From the cell containing the given text, extract its center point as [X, Y] coordinate. 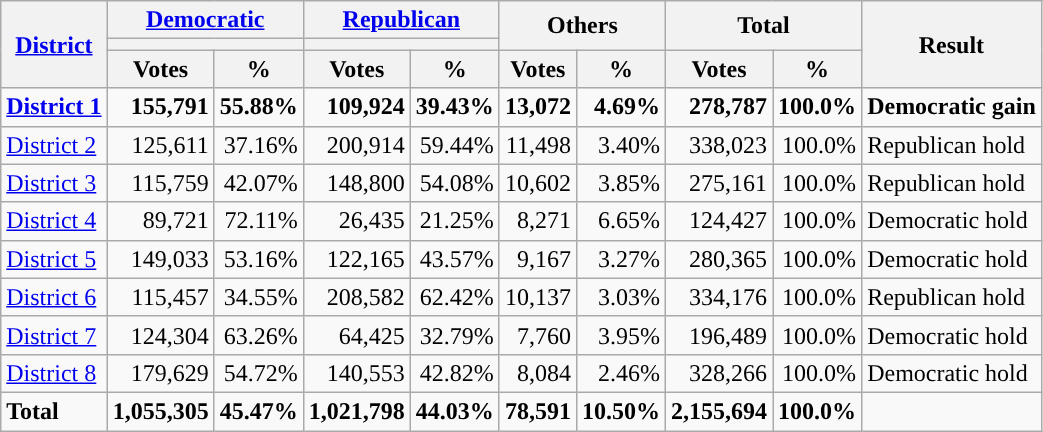
6.65% [620, 221]
148,800 [356, 183]
149,033 [160, 259]
District 8 [54, 373]
Republican [401, 20]
62.42% [454, 297]
43.57% [454, 259]
45.47% [258, 411]
3.03% [620, 297]
208,582 [356, 297]
64,425 [356, 335]
59.44% [454, 145]
10,602 [538, 183]
155,791 [160, 107]
32.79% [454, 335]
3.40% [620, 145]
District 6 [54, 297]
26,435 [356, 221]
140,553 [356, 373]
District 1 [54, 107]
37.16% [258, 145]
72.11% [258, 221]
338,023 [718, 145]
District 3 [54, 183]
13,072 [538, 107]
124,427 [718, 221]
9,167 [538, 259]
122,165 [356, 259]
54.08% [454, 183]
8,084 [538, 373]
328,266 [718, 373]
278,787 [718, 107]
54.72% [258, 373]
109,924 [356, 107]
44.03% [454, 411]
District [54, 44]
District 2 [54, 145]
10.50% [620, 411]
53.16% [258, 259]
District 7 [54, 335]
2,155,694 [718, 411]
3.27% [620, 259]
42.82% [454, 373]
34.55% [258, 297]
200,914 [356, 145]
District 4 [54, 221]
78,591 [538, 411]
39.43% [454, 107]
2.46% [620, 373]
3.85% [620, 183]
Others [582, 26]
196,489 [718, 335]
District 5 [54, 259]
115,759 [160, 183]
Democratic [205, 20]
334,176 [718, 297]
63.26% [258, 335]
Result [952, 44]
125,611 [160, 145]
42.07% [258, 183]
Democratic gain [952, 107]
275,161 [718, 183]
1,021,798 [356, 411]
179,629 [160, 373]
4.69% [620, 107]
7,760 [538, 335]
89,721 [160, 221]
10,137 [538, 297]
1,055,305 [160, 411]
11,498 [538, 145]
21.25% [454, 221]
280,365 [718, 259]
115,457 [160, 297]
55.88% [258, 107]
8,271 [538, 221]
3.95% [620, 335]
124,304 [160, 335]
